Search for the cell housing the specified text and yield its (X, Y) center coordinate. 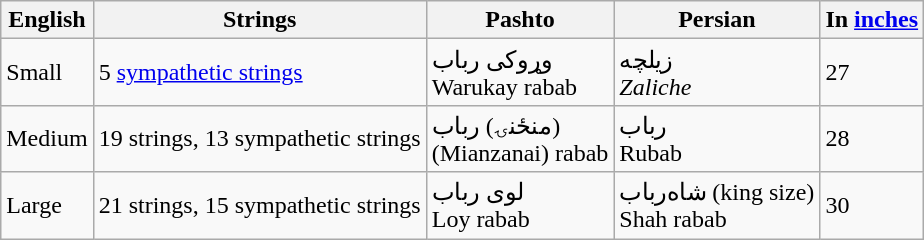
ربابRubab (717, 138)
زيلچهZaliche (717, 72)
28 (872, 138)
لوی ربابLoy rabab (520, 206)
19 strings, 13 sympathetic strings (260, 138)
وړوکی ربابWarukay rabab (520, 72)
30 (872, 206)
Strings (260, 20)
English (47, 20)
Small (47, 72)
Large (47, 206)
27 (872, 72)
5 sympathetic strings (260, 72)
Persian (717, 20)
21 strings, 15 sympathetic strings (260, 206)
منځنۍ) رباب)(Mianzanai) rabab (520, 138)
شاه‌رباب (king size)Shah rabab (717, 206)
In inches (872, 20)
Medium (47, 138)
Pashto (520, 20)
